Return the (X, Y) coordinate for the center point of the cell that contains the specified text.  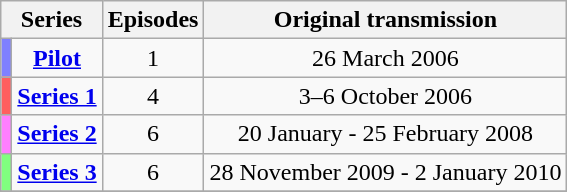
20 January - 25 February 2008 (386, 134)
Episodes (153, 20)
Series 3 (57, 172)
3–6 October 2006 (386, 96)
28 November 2009 - 2 January 2010 (386, 172)
1 (153, 58)
Series (52, 20)
26 March 2006 (386, 58)
Series 2 (57, 134)
4 (153, 96)
Series 1 (57, 96)
Pilot (57, 58)
Original transmission (386, 20)
